Detect which cell encompasses the target text, then output its (x, y) center coordinate. 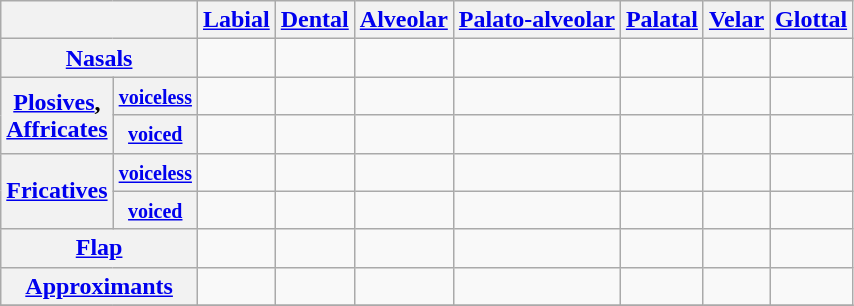
Palatal (662, 20)
Palato-alveolar (536, 20)
Velar (736, 20)
Plosives, Affricates (57, 115)
Labial (236, 20)
Dental (314, 20)
Glottal (812, 20)
Fricatives (57, 191)
Flap (100, 248)
Alveolar (404, 20)
Nasals (100, 58)
Approximants (100, 286)
